Find where the given text appears and provide that cell's center as [x, y] coordinate. 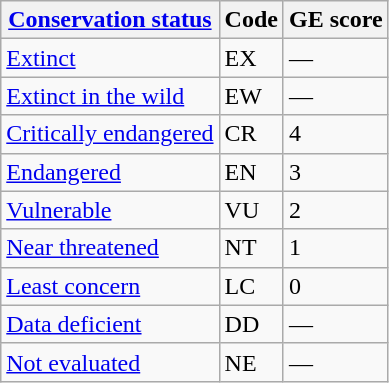
3 [336, 172]
NE [251, 362]
Near threatened [110, 248]
Code [251, 20]
Extinct [110, 58]
Vulnerable [110, 210]
DD [251, 324]
CR [251, 134]
Critically endangered [110, 134]
NT [251, 248]
1 [336, 248]
GE score [336, 20]
Extinct in the wild [110, 96]
LC [251, 286]
EW [251, 96]
VU [251, 210]
Conservation status [110, 20]
Data deficient [110, 324]
0 [336, 286]
Least concern [110, 286]
4 [336, 134]
EN [251, 172]
Not evaluated [110, 362]
EX [251, 58]
Endangered [110, 172]
2 [336, 210]
